Locate the cell with the specified text and output its [X, Y] center coordinate. 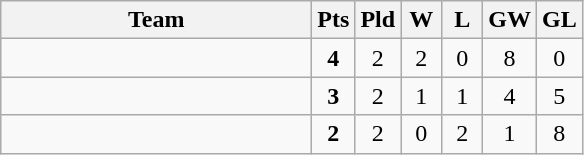
GW [510, 20]
3 [334, 96]
5 [559, 96]
W [422, 20]
Team [156, 20]
Pld [378, 20]
GL [559, 20]
L [462, 20]
Pts [334, 20]
